Detect which cell encompasses the target text, then output its [X, Y] center coordinate. 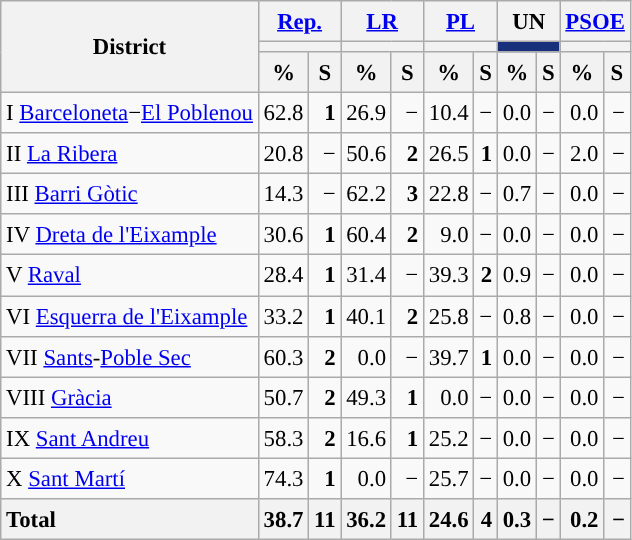
39.3 [448, 276]
24.6 [448, 520]
40.1 [366, 316]
0.3 [516, 520]
50.6 [366, 154]
LR [382, 22]
33.2 [283, 316]
I Barceloneta−El Poblenou [130, 114]
9.0 [448, 234]
UN [528, 22]
25.8 [448, 316]
26.9 [366, 114]
20.8 [283, 154]
62.2 [366, 194]
10.4 [448, 114]
V Raval [130, 276]
74.3 [283, 478]
IV Dreta de l'Eixample [130, 234]
30.6 [283, 234]
VII Sants-Poble Sec [130, 356]
26.5 [448, 154]
0.7 [516, 194]
VI Esquerra de l'Eixample [130, 316]
0.2 [582, 520]
36.2 [366, 520]
IX Sant Andreu [130, 438]
Total [130, 520]
60.4 [366, 234]
38.7 [283, 520]
49.3 [366, 398]
28.4 [283, 276]
Rep. [300, 22]
PSOE [595, 22]
39.7 [448, 356]
58.3 [283, 438]
16.6 [366, 438]
22.8 [448, 194]
2.0 [582, 154]
VIII Gràcia [130, 398]
4 [486, 520]
25.2 [448, 438]
X Sant Martí [130, 478]
PL [460, 22]
60.3 [283, 356]
3 [407, 194]
25.7 [448, 478]
0.8 [516, 316]
District [130, 47]
III Barri Gòtic [130, 194]
II La Ribera [130, 154]
50.7 [283, 398]
14.3 [283, 194]
62.8 [283, 114]
0.9 [516, 276]
31.4 [366, 276]
